Detect which cell encompasses the target text, then output its (x, y) center coordinate. 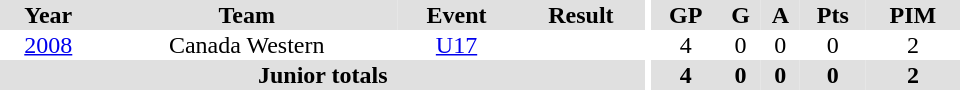
A (780, 15)
PIM (913, 15)
Year (48, 15)
2008 (48, 45)
Pts (833, 15)
Team (247, 15)
U17 (456, 45)
G (740, 15)
Junior totals (323, 75)
GP (686, 15)
Canada Western (247, 45)
Event (456, 15)
Result (580, 15)
